Capture the cell that displays the provided text and extract its (x, y) central coordinate. 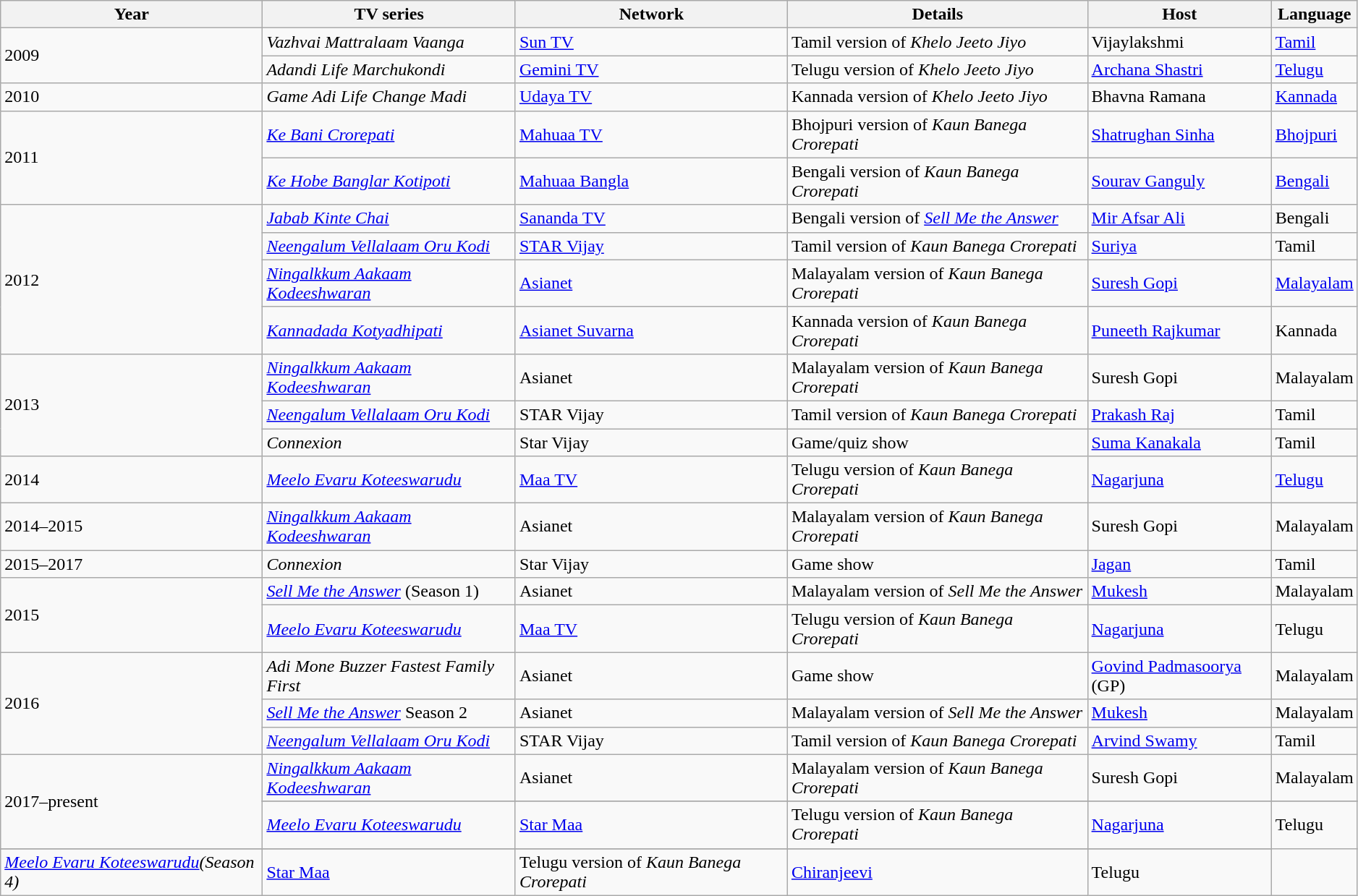
Jabab Kinte Chai (389, 218)
Puneeth Rajkumar (1179, 330)
Archana Shastri (1179, 69)
Sell Me the Answer Season 2 (389, 713)
Gemini TV (651, 69)
2017–present (132, 801)
Ke Hobe Banglar Kotipoti (389, 181)
2013 (132, 405)
Vazhvai Mattralaam Vaanga (389, 42)
2015–2017 (132, 564)
2010 (132, 97)
Game Adi Life Change Madi (389, 97)
Game/quiz show (938, 442)
Suriya (1179, 246)
2014–2015 (132, 526)
Jagan (1179, 564)
Telugu version of Khelo Jeeto Jiyo (938, 69)
Kannada version of Kaun Banega Crorepati (938, 330)
Network (651, 14)
Language (1314, 14)
Bengali version of Sell Me the Answer (938, 218)
Ke Bani Crorepati (389, 135)
Bhojpuri version of Kaun Banega Crorepati (938, 135)
Sun TV (651, 42)
Arvind Swamy (1179, 741)
Sananda TV (651, 218)
Vijaylakshmi (1179, 42)
Asianet Suvarna (651, 330)
Mahuaa TV (651, 135)
Prakash Raj (1179, 414)
Sourav Ganguly (1179, 181)
2012 (132, 279)
2014 (132, 480)
2015 (132, 615)
Kannadada Kotyadhipati (389, 330)
Sell Me the Answer (Season 1) (389, 592)
Bengali version of Kaun Banega Crorepati (938, 181)
Adandi Life Marchukondi (389, 69)
2011 (132, 158)
Kannada version of Khelo Jeeto Jiyo (938, 97)
Chiranjeevi (938, 872)
TV series (389, 14)
Mir Afsar Ali (1179, 218)
2016 (132, 703)
Meelo Evaru Koteeswarudu(Season 4) (132, 872)
Suma Kanakala (1179, 442)
Host (1179, 14)
Adi Mone Buzzer Fastest Family First (389, 675)
Details (938, 14)
Mahuaa Bangla (651, 181)
Bhavna Ramana (1179, 97)
Shatrughan Sinha (1179, 135)
Bhojpuri (1314, 135)
Udaya TV (651, 97)
Tamil version of Khelo Jeeto Jiyo (938, 42)
Year (132, 14)
2009 (132, 56)
Govind Padmasoorya (GP) (1179, 675)
